Return the [X, Y] coordinate for the center point of the cell that contains the specified text.  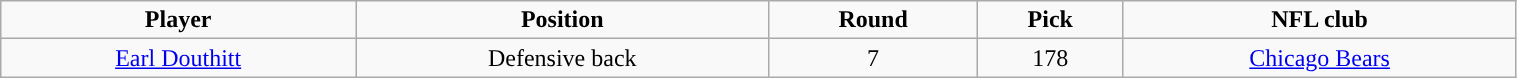
Defensive back [562, 58]
Position [562, 20]
Earl Douthitt [178, 58]
7 [873, 58]
Chicago Bears [1320, 58]
Player [178, 20]
Round [873, 20]
Pick [1050, 20]
NFL club [1320, 20]
178 [1050, 58]
